Pinpoint the cell where the given text exists, returning its (x, y) midpoint coordinate. 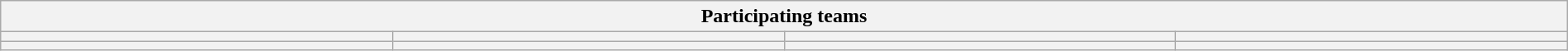
Participating teams (784, 16)
